For the text-containing cell, return its midpoint in (X, Y) coordinate format. 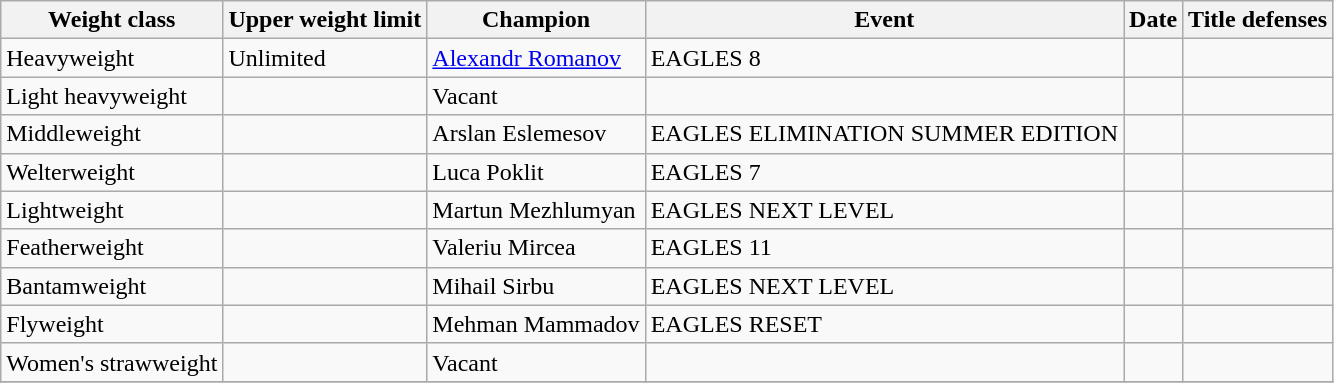
Welterweight (112, 172)
EAGLES 8 (884, 58)
Valeriu Mircea (536, 248)
Mehman Mammadov (536, 324)
Bantamweight (112, 286)
Upper weight limit (325, 20)
Featherweight (112, 248)
Alexandr Romanov (536, 58)
Martun Mezhlumyan (536, 210)
Arslan Eslemesov (536, 134)
Luca Poklit (536, 172)
Middleweight (112, 134)
Heavyweight (112, 58)
Women's strawweight (112, 362)
Event (884, 20)
EAGLES ELIMINATION SUMMER EDITION (884, 134)
EAGLES 7 (884, 172)
Champion (536, 20)
Title defenses (1258, 20)
Light heavyweight (112, 96)
Lightweight (112, 210)
EAGLES RESET (884, 324)
Flyweight (112, 324)
Weight class (112, 20)
Mihail Sirbu (536, 286)
Unlimited (325, 58)
EAGLES 11 (884, 248)
Date (1154, 20)
